For the text-containing cell, return its midpoint in [X, Y] coordinate format. 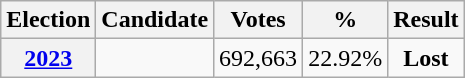
% [346, 20]
2023 [48, 58]
Votes [258, 20]
Election [48, 20]
Candidate [155, 20]
692,663 [258, 58]
22.92% [346, 58]
Result [426, 20]
Lost [426, 58]
